Return (x, y) of the center of cell containing provided text 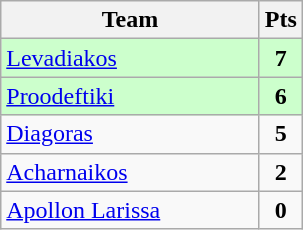
0 (280, 210)
Pts (280, 20)
5 (280, 134)
6 (280, 96)
2 (280, 172)
Proodeftiki (130, 96)
Diagoras (130, 134)
Team (130, 20)
7 (280, 58)
Levadiakos (130, 58)
Acharnaikos (130, 172)
Apollon Larissa (130, 210)
